Output the (X, Y) coordinate of the center of the cell containing the given text.  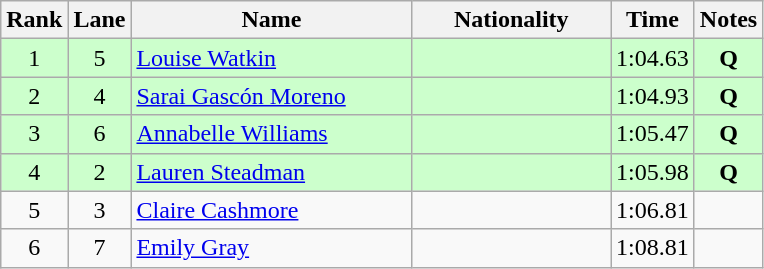
Time (653, 20)
Louise Watkin (272, 58)
1:06.81 (653, 210)
7 (100, 248)
1:04.93 (653, 96)
Sarai Gascón Moreno (272, 96)
Name (272, 20)
Lane (100, 20)
Annabelle Williams (272, 134)
Lauren Steadman (272, 172)
Emily Gray (272, 248)
Claire Cashmore (272, 210)
1:04.63 (653, 58)
1:08.81 (653, 248)
1 (34, 58)
Rank (34, 20)
1:05.98 (653, 172)
1:05.47 (653, 134)
Notes (728, 20)
Nationality (512, 20)
